Output the [x, y] coordinate of the center of the cell containing the given text.  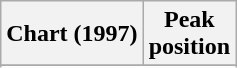
Chart (1997) [72, 34]
Peakposition [189, 34]
